Detect which cell encompasses the target text, then output its [X, Y] center coordinate. 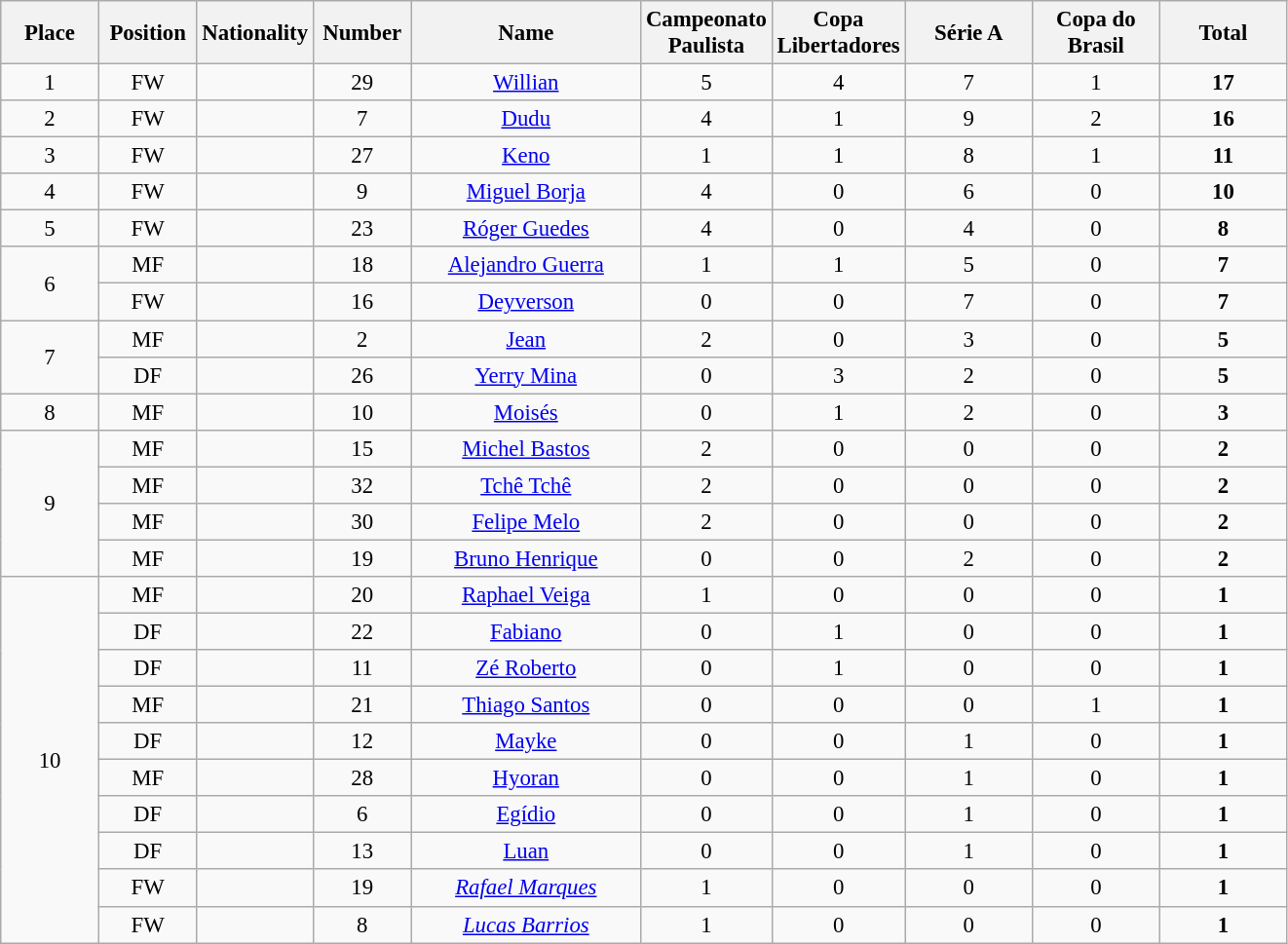
20 [362, 595]
Thiago Santos [526, 705]
Dudu [526, 119]
29 [362, 83]
Raphael Veiga [526, 595]
Michel Bastos [526, 448]
Rafael Marques [526, 888]
Lucas Barrios [526, 925]
Place [51, 33]
Felipe Melo [526, 522]
Nationality [255, 33]
13 [362, 851]
Name [526, 33]
15 [362, 448]
Yerry Mina [526, 375]
Tchê Tchê [526, 485]
Bruno Henrique [526, 558]
27 [362, 156]
12 [362, 741]
Copa Libertadores [838, 33]
17 [1224, 83]
23 [362, 229]
22 [362, 631]
28 [362, 778]
Egídio [526, 814]
30 [362, 522]
Jean [526, 339]
Keno [526, 156]
26 [362, 375]
Willian [526, 83]
Total [1224, 33]
Miguel Borja [526, 192]
Róger Guedes [526, 229]
18 [362, 266]
Number [362, 33]
32 [362, 485]
Deyverson [526, 302]
Campeonato Paulista [707, 33]
Hyoran [526, 778]
Luan [526, 851]
Alejandro Guerra [526, 266]
Copa do Brasil [1097, 33]
Zé Roberto [526, 668]
21 [362, 705]
Série A [968, 33]
Fabiano [526, 631]
Moisés [526, 412]
Position [148, 33]
Mayke [526, 741]
